Capture the cell that displays the provided text and extract its (X, Y) central coordinate. 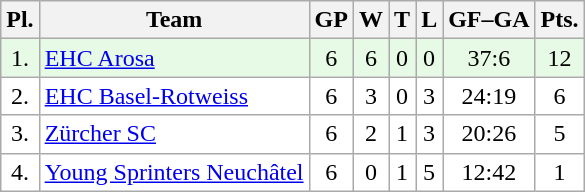
GP (331, 20)
Team (174, 20)
Young Sprinters Neuchâtel (174, 172)
2 (370, 134)
24:19 (489, 96)
Pts. (560, 20)
1. (20, 58)
GF–GA (489, 20)
4. (20, 172)
37:6 (489, 58)
3. (20, 134)
2. (20, 96)
Pl. (20, 20)
T (402, 20)
Zürcher SC (174, 134)
EHC Arosa (174, 58)
L (430, 20)
12 (560, 58)
12:42 (489, 172)
EHC Basel-Rotweiss (174, 96)
20:26 (489, 134)
W (370, 20)
